Determine the [X, Y] coordinate at the center of the cell enclosing the given text.  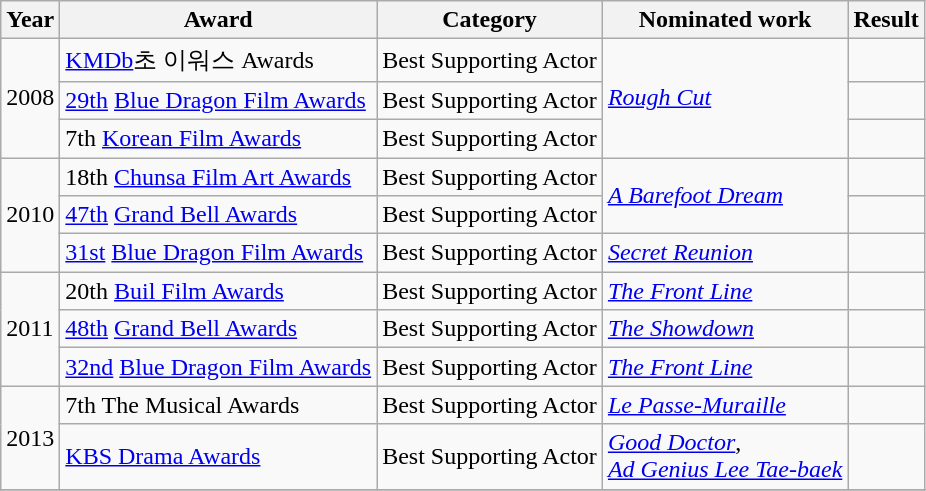
Award [218, 20]
KMDb초 이워스 Awards [218, 60]
Le Passe-Muraille [724, 405]
31st Blue Dragon Film Awards [218, 253]
Nominated work [724, 20]
2013 [30, 438]
A Barefoot Dream [724, 196]
2011 [30, 329]
Category [490, 20]
7th Korean Film Awards [218, 138]
18th Chunsa Film Art Awards [218, 177]
20th Buil Film Awards [218, 291]
KBS Drama Awards [218, 456]
The Showdown [724, 329]
Good Doctor, Ad Genius Lee Tae-baek [724, 456]
48th Grand Bell Awards [218, 329]
Rough Cut [724, 98]
2008 [30, 98]
32nd Blue Dragon Film Awards [218, 367]
7th The Musical Awards [218, 405]
Result [886, 20]
Secret Reunion [724, 253]
47th Grand Bell Awards [218, 215]
Year [30, 20]
2010 [30, 215]
29th Blue Dragon Film Awards [218, 100]
